Scan for the cell matching the given text and deliver its [X, Y] coordinate at center. 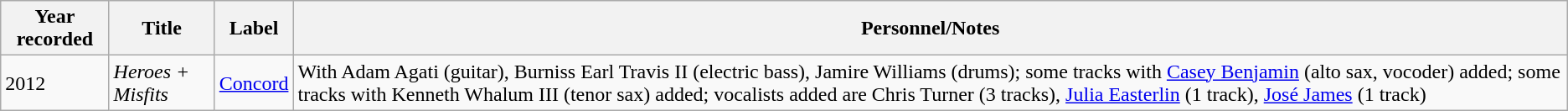
Personnel/Notes [930, 29]
Label [254, 29]
Heroes + Misfits [162, 82]
Year recorded [55, 29]
Concord [254, 82]
Title [162, 29]
2012 [55, 82]
